Extract the [X, Y] coordinate from the center of the cell holding the provided text.  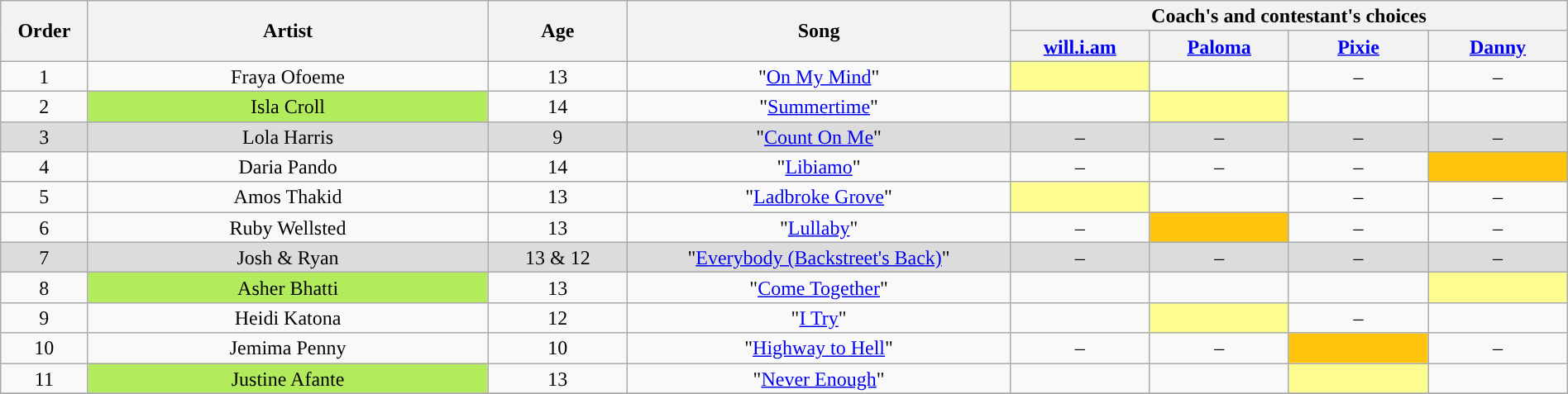
"Come Together" [819, 287]
Josh & Ryan [288, 258]
"Ladbroke Grove" [819, 197]
"On My Mind" [819, 76]
Isla Croll [288, 106]
2 [45, 106]
8 [45, 287]
Age [557, 31]
Danny [1499, 46]
3 [45, 137]
Lola Harris [288, 137]
Amos Thakid [288, 197]
Song [819, 31]
11 [45, 378]
Order [45, 31]
12 [557, 317]
"Lullaby" [819, 228]
Daria Pando [288, 167]
13 & 12 [557, 258]
Fraya Ofoeme [288, 76]
"Libiamo" [819, 167]
"Count On Me" [819, 137]
Asher Bhatti [288, 287]
"Highway to Hell" [819, 349]
6 [45, 228]
7 [45, 258]
Artist [288, 31]
1 [45, 76]
Pixie [1358, 46]
"Everybody (Backstreet's Back)" [819, 258]
"Never Enough" [819, 378]
Paloma [1219, 46]
5 [45, 197]
Ruby Wellsted [288, 228]
4 [45, 167]
Heidi Katona [288, 317]
Justine Afante [288, 378]
Jemima Penny [288, 349]
will.i.am [1080, 46]
Coach's and contestant's choices [1289, 17]
"Summertime" [819, 106]
"I Try" [819, 317]
